Provide the (x, y) coordinate of the cell's center where the given text is located.  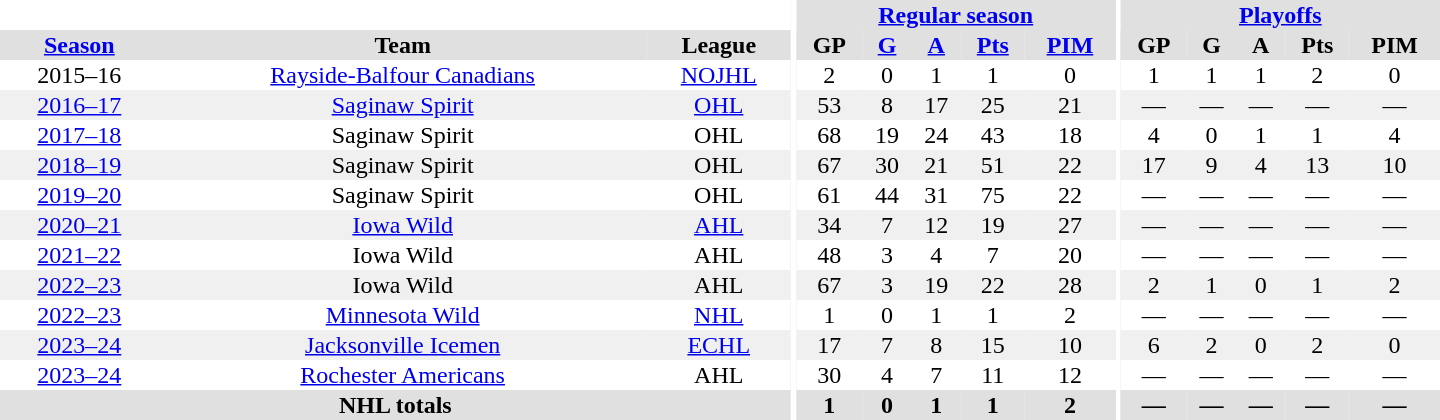
9 (1212, 165)
NOJHL (719, 75)
Rochester Americans (403, 375)
2015–16 (80, 75)
League (719, 45)
Playoffs (1280, 15)
44 (886, 195)
18 (1070, 135)
ECHL (719, 345)
68 (829, 135)
31 (936, 195)
2020–21 (80, 225)
53 (829, 105)
48 (829, 255)
2017–18 (80, 135)
27 (1070, 225)
34 (829, 225)
2018–19 (80, 165)
Season (80, 45)
NHL totals (396, 405)
2016–17 (80, 105)
Regular season (956, 15)
11 (993, 375)
Jacksonville Icemen (403, 345)
25 (993, 105)
Minnesota Wild (403, 315)
13 (1317, 165)
43 (993, 135)
Rayside-Balfour Canadians (403, 75)
2019–20 (80, 195)
24 (936, 135)
51 (993, 165)
28 (1070, 285)
NHL (719, 315)
15 (993, 345)
Team (403, 45)
75 (993, 195)
6 (1154, 345)
20 (1070, 255)
61 (829, 195)
2021–22 (80, 255)
